Detect which cell encompasses the target text, then output its (x, y) center coordinate. 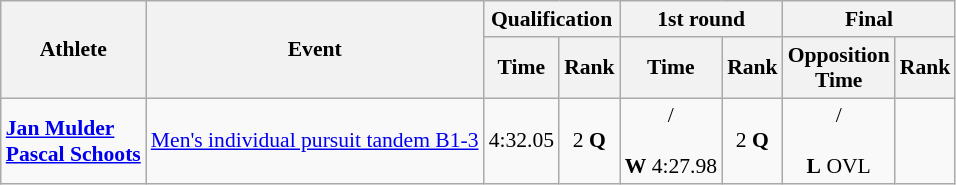
Final (870, 19)
OppositionTime (839, 68)
Jan Mulder Pascal Schoots (74, 142)
Men's individual pursuit tandem B1-3 (315, 142)
1st round (702, 19)
Event (315, 50)
4:32.05 (522, 142)
Athlete (74, 50)
Qualification (552, 19)
/ L OVL (839, 142)
/ W 4:27.98 (671, 142)
